Return [x, y] of the center of cell containing provided text 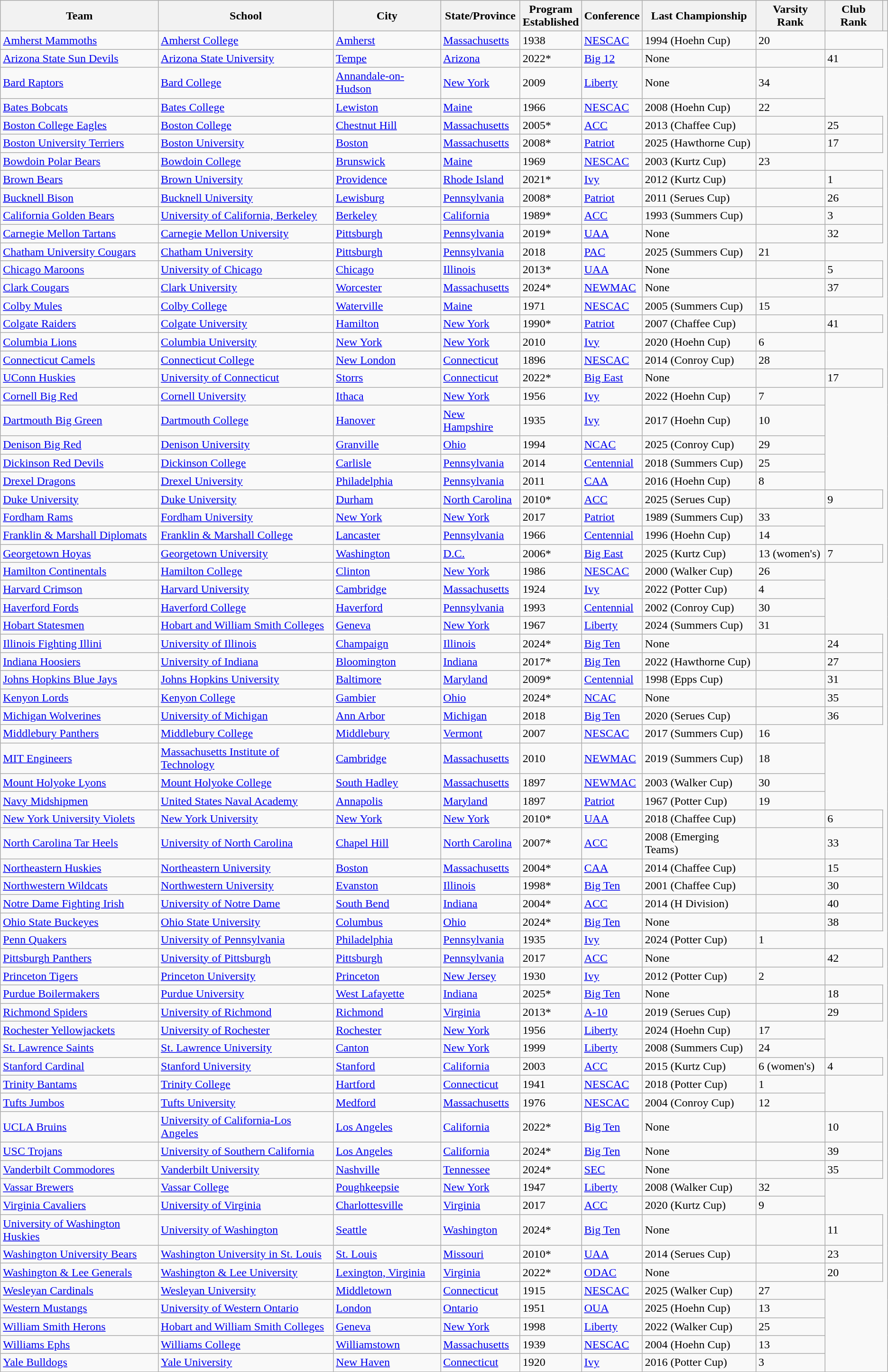
Haverford [387, 608]
Lancaster [387, 535]
36 [854, 716]
Notre Dame Fighting Irish [80, 904]
School [246, 16]
New York University Violets [80, 819]
2016 (Potter Cup) [699, 1363]
Dartmouth College [246, 420]
Northeastern University [246, 867]
2024 (Potter Cup) [699, 940]
2014 (Chaffee Cup) [699, 867]
2024 (Hoehn Cup) [699, 1030]
USC Trojans [80, 1151]
Gambier [387, 698]
State/Province [480, 16]
Denison University [246, 445]
2025 (Hoehn Cup) [699, 1308]
Nashville [387, 1169]
2024 (Summers Cup) [699, 626]
Bowdoin Polar Bears [80, 161]
2017 (Hoehn Cup) [699, 420]
University of Michigan [246, 716]
Brown Bears [80, 179]
Hanover [387, 420]
Massachusetts Institute of Technology [246, 758]
Purdue University [246, 994]
University of Illinois [246, 644]
2025 (Walker Cup) [699, 1290]
Columbus [387, 922]
Richmond Spiders [80, 1012]
2011 [551, 481]
Washington & Lee University [246, 1272]
2022 (Potter Cup) [699, 589]
Tennessee [480, 1169]
University of Pennsylvania [246, 940]
5 [854, 270]
Princeton University [246, 976]
Arizona State University [246, 58]
Rhode Island [480, 179]
Vanderbilt University [246, 1169]
University of Washington Huskies [80, 1230]
City [387, 16]
Chestnut Hill [387, 125]
2018 (Potter Cup) [699, 1084]
Washington & Lee Generals [80, 1272]
Williams Ephs [80, 1344]
1993 (Summers Cup) [699, 215]
Northeastern Huskies [80, 867]
2025 (Summers Cup) [699, 252]
Franklin & Marshall College [246, 535]
22 [790, 107]
Harvard University [246, 589]
Hamilton Continentals [80, 571]
1998* [551, 886]
Penn Quakers [80, 940]
1924 [551, 589]
1994 (Hoehn Cup) [699, 40]
Seattle [387, 1230]
Drexel Dragons [80, 481]
2025 (Serues Cup) [699, 499]
19 [790, 801]
Evanston [387, 886]
Bloomington [387, 662]
Chicago [387, 270]
Hamilton College [246, 571]
2001 (Chaffee Cup) [699, 886]
2009 [551, 83]
Rochester [387, 1030]
2019 (Serues Cup) [699, 1012]
2015 (Kurtz Cup) [699, 1066]
2008 (Walker Cup) [699, 1188]
Cornell Big Red [80, 396]
Middlebury Panthers [80, 734]
Bard College [246, 83]
Franklin & Marshall Diplomats [80, 535]
Haverford College [246, 608]
Varsity Rank [790, 16]
Lexington, Virginia [387, 1272]
Connecticut Camels [80, 360]
2022 (Hawthorne Cup) [699, 662]
Annapolis [387, 801]
12 [790, 1102]
Vassar Brewers [80, 1188]
Colgate Raiders [80, 324]
Lewiston [387, 107]
Last Championship [699, 16]
Bucknell Bison [80, 197]
Bucknell University [246, 197]
1994 [551, 445]
Vanderbilt Commodores [80, 1169]
2005 (Summers Cup) [699, 306]
Dickinson College [246, 463]
Fordham Rams [80, 517]
1967 [551, 626]
MIT Engineers [80, 758]
2 [790, 976]
Lewisburg [387, 197]
16 [790, 734]
Carnegie Mellon University [246, 233]
Pittsburgh Panthers [80, 958]
University of Notre Dame [246, 904]
Michigan [480, 716]
1951 [551, 1308]
Trinity College [246, 1084]
University of Washington [246, 1230]
New Haven [387, 1363]
2002 (Conroy Cup) [699, 608]
Medford [387, 1102]
University of California, Berkeley [246, 215]
Chapel Hill [387, 843]
Princeton [387, 976]
Providence [387, 179]
William Smith Herons [80, 1326]
Columbia University [246, 342]
South Bend [387, 904]
1915 [551, 1290]
Middlebury College [246, 734]
St. Lawrence University [246, 1048]
2019* [551, 233]
Canton [387, 1048]
Chatham University Cougars [80, 252]
University of Western Ontario [246, 1308]
2012 (Potter Cup) [699, 976]
1976 [551, 1102]
St. Lawrence Saints [80, 1048]
Kenyon Lords [80, 698]
1989 (Summers Cup) [699, 517]
Brunswick [387, 161]
2017 (Summers Cup) [699, 734]
Big 12 [612, 58]
Williams College [246, 1344]
1986 [551, 571]
Bard Raptors [80, 83]
University of Pittsburgh [246, 958]
2003 [551, 1066]
Richmond [387, 1012]
2012 (Kurtz Cup) [699, 179]
1896 [551, 360]
1967 (Potter Cup) [699, 801]
University of Rochester [246, 1030]
2018 (Chaffee Cup) [699, 819]
Ontario [480, 1308]
Waterville [387, 306]
2025 (Kurtz Cup) [699, 553]
ODAC [612, 1272]
1998 [551, 1326]
Ohio State University [246, 922]
Ann Arbor [387, 716]
Johns Hopkins University [246, 680]
Amherst Mammoths [80, 40]
Michigan Wolverines [80, 716]
Wesleyan University [246, 1290]
Boston University Terriers [80, 143]
Amherst College [246, 40]
Middletown [387, 1290]
34 [790, 83]
13 (women's) [790, 553]
Hartford [387, 1084]
Vassar College [246, 1188]
OUA [612, 1308]
D.C. [480, 553]
Boston College Eagles [80, 125]
University of Virginia [246, 1206]
Boston University [246, 143]
Yale University [246, 1363]
Granville [387, 445]
Illinois Fighting Illini [80, 644]
21 [790, 252]
37 [854, 288]
2013 (Chaffee Cup) [699, 125]
University of Chicago [246, 270]
Indiana Hoosiers [80, 662]
Tufts University [246, 1102]
Navy Midshipmen [80, 801]
2022 (Walker Cup) [699, 1326]
Tempe [387, 58]
A-10 [612, 1012]
London [387, 1308]
28 [790, 360]
1969 [551, 161]
Connecticut College [246, 360]
Charlottesville [387, 1206]
1989* [551, 215]
2003 (Kurtz Cup) [699, 161]
Durham [387, 499]
Chatham University [246, 252]
Stanford Cardinal [80, 1066]
Kenyon College [246, 698]
2009* [551, 680]
Hamilton [387, 324]
Bates Bobcats [80, 107]
Poughkeepsie [387, 1188]
Ohio State Buckeyes [80, 922]
Tufts Jumbos [80, 1102]
8 [790, 481]
Georgetown Hoyas [80, 553]
2000 (Walker Cup) [699, 571]
2021* [551, 179]
Arizona State Sun Devils [80, 58]
Williamstown [387, 1344]
2017* [551, 662]
1941 [551, 1084]
Bates College [246, 107]
2008 (Hoehn Cup) [699, 107]
Boston College [246, 125]
1998 (Epps Cup) [699, 680]
United States Naval Academy [246, 801]
Trinity Bantams [80, 1084]
New Hampshire [480, 420]
PAC [612, 252]
St. Louis [387, 1254]
2020 (Hoehn Cup) [699, 342]
1971 [551, 306]
University of Southern California [246, 1151]
Fordham University [246, 517]
Johns Hopkins Blue Jays [80, 680]
Amherst [387, 40]
Hobart Statesmen [80, 626]
Cornell University [246, 396]
New Jersey [480, 976]
2004 (Hoehn Cup) [699, 1344]
University of Indiana [246, 662]
Carnegie Mellon Tartans [80, 233]
1999 [551, 1048]
Brown University [246, 179]
Northwestern University [246, 886]
UConn Huskies [80, 378]
11 [854, 1230]
University of Richmond [246, 1012]
Dickinson Red Devils [80, 463]
2014 (H Division) [699, 904]
SEC [612, 1169]
2014 (Conroy Cup) [699, 360]
2007* [551, 843]
2003 (Walker Cup) [699, 783]
Washington University in St. Louis [246, 1254]
2016 (Hoehn Cup) [699, 481]
North Carolina Tar Heels [80, 843]
UCLA Bruins [80, 1127]
New York University [246, 819]
Wesleyan Cardinals [80, 1290]
Berkeley [387, 215]
2004 (Conroy Cup) [699, 1102]
Clinton [387, 571]
Mount Holyoke Lyons [80, 783]
Northwestern Wildcats [80, 886]
Missouri [480, 1254]
University of Connecticut [246, 378]
Colby Mules [80, 306]
2022 (Hoehn Cup) [699, 396]
Annandale-on-Hudson [387, 83]
1993 [551, 608]
University of California-Los Angeles [246, 1127]
2025 (Conroy Cup) [699, 445]
2007 (Chaffee Cup) [699, 324]
2020 (Serues Cup) [699, 716]
2020 (Kurtz Cup) [699, 1206]
Georgetown University [246, 553]
1947 [551, 1188]
Washington University Bears [80, 1254]
ProgramEstablished [551, 16]
2025 (Hawthorne Cup) [699, 143]
Storrs [387, 378]
2007 [551, 734]
Princeton Tigers [80, 976]
2014 (Serues Cup) [699, 1254]
2008 (Emerging Teams) [699, 843]
1930 [551, 976]
Clark University [246, 288]
Team [80, 16]
Ithaca [387, 396]
Stanford University [246, 1066]
42 [854, 958]
2025* [551, 994]
West Lafayette [387, 994]
2005* [551, 125]
Virginia Cavaliers [80, 1206]
40 [854, 904]
Columbia Lions [80, 342]
Dartmouth Big Green [80, 420]
Clark Cougars [80, 288]
2006* [551, 553]
1990* [551, 324]
Vermont [480, 734]
2018 (Summers Cup) [699, 463]
Stanford [387, 1066]
2019 (Summers Cup) [699, 758]
6 (women's) [790, 1066]
14 [790, 535]
Champaign [387, 644]
Colby College [246, 306]
1939 [551, 1344]
California Golden Bears [80, 215]
Baltimore [387, 680]
South Hadley [387, 783]
1938 [551, 40]
2011 (Serues Cup) [699, 197]
Arizona [480, 58]
Colgate University [246, 324]
Middlebury [387, 734]
Drexel University [246, 481]
New London [387, 360]
Haverford Fords [80, 608]
Rochester Yellowjackets [80, 1030]
Club Rank [854, 16]
Mount Holyoke College [246, 783]
Denison Big Red [80, 445]
Chicago Maroons [80, 270]
38 [854, 922]
Western Mustangs [80, 1308]
Purdue Boilermakers [80, 994]
Conference [612, 16]
2014 [551, 463]
Harvard Crimson [80, 589]
Carlisle [387, 463]
1996 (Hoehn Cup) [699, 535]
Bowdoin College [246, 161]
1920 [551, 1363]
2008 (Summers Cup) [699, 1048]
University of North Carolina [246, 843]
Worcester [387, 288]
Yale Bulldogs [80, 1363]
39 [854, 1151]
